Provide the (X, Y) coordinate of the cell's center where the given text is located.  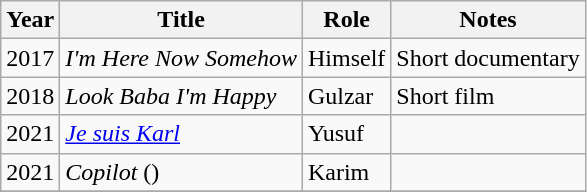
Yusuf (346, 134)
Short film (488, 96)
I'm Here Now Somehow (182, 58)
Himself (346, 58)
Title (182, 20)
Je suis Karl (182, 134)
Notes (488, 20)
Gulzar (346, 96)
Copilot () (182, 172)
2017 (30, 58)
Look Baba I'm Happy (182, 96)
2018 (30, 96)
Karim (346, 172)
Short documentary (488, 58)
Year (30, 20)
Role (346, 20)
